Identify which cell holds the provided text, then report its [x, y] central coordinate. 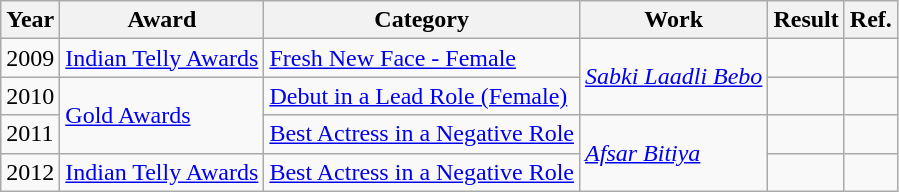
2010 [30, 96]
Work [674, 20]
Gold Awards [162, 115]
2009 [30, 58]
Ref. [870, 20]
2011 [30, 134]
Year [30, 20]
Sabki Laadli Bebo [674, 77]
2012 [30, 172]
Fresh New Face - Female [422, 58]
Debut in a Lead Role (Female) [422, 96]
Category [422, 20]
Award [162, 20]
Result [806, 20]
Afsar Bitiya [674, 153]
